For the text-containing cell, return its midpoint in [x, y] coordinate format. 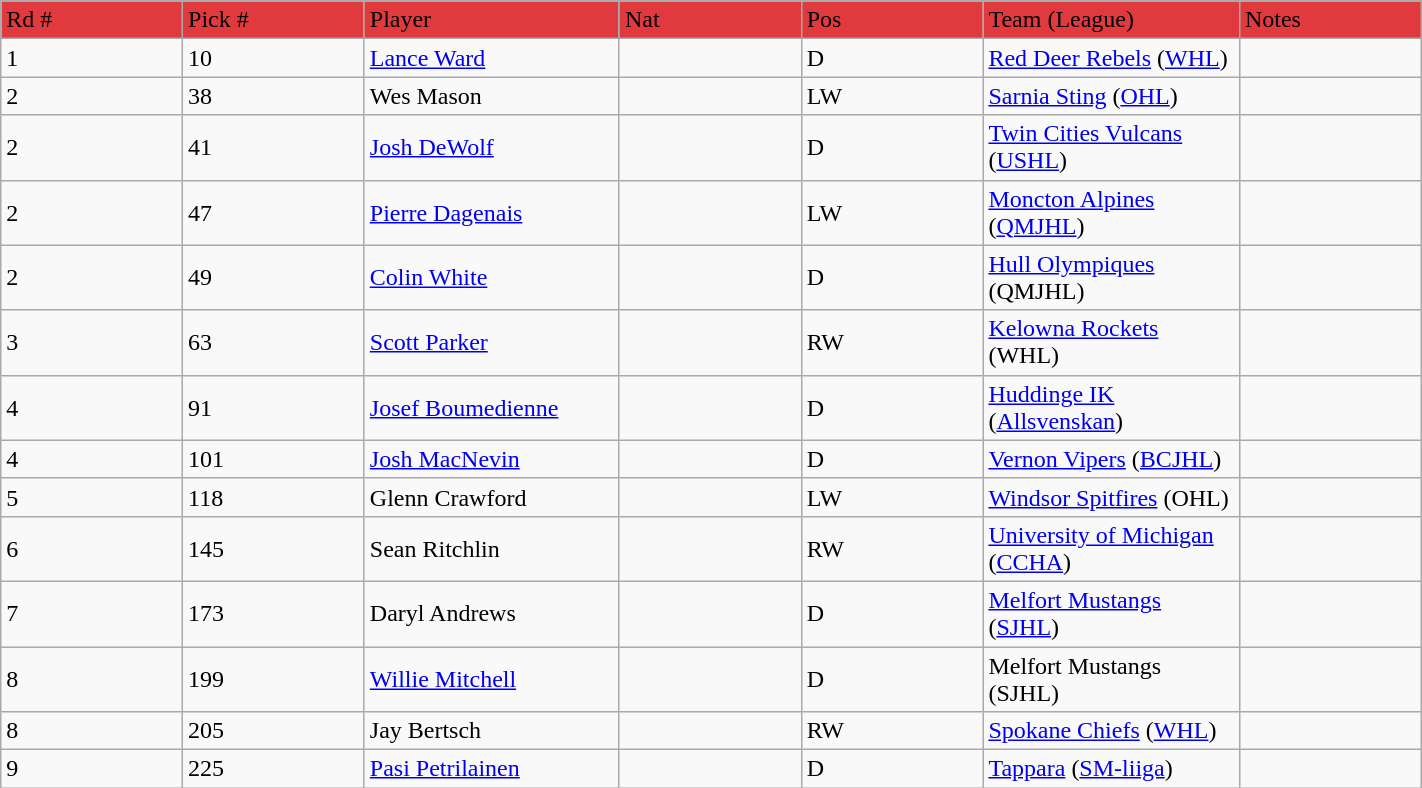
Scott Parker [492, 342]
Pasi Petrilainen [492, 769]
Wes Mason [492, 96]
Moncton Alpines (QMJHL) [1111, 212]
225 [274, 769]
Tappara (SM-liiga) [1111, 769]
Josh DeWolf [492, 148]
101 [274, 459]
7 [92, 614]
145 [274, 548]
Windsor Spitfires (OHL) [1111, 497]
Pierre Dagenais [492, 212]
Colin White [492, 278]
173 [274, 614]
9 [92, 769]
Kelowna Rockets (WHL) [1111, 342]
Red Deer Rebels (WHL) [1111, 58]
Twin Cities Vulcans (USHL) [1111, 148]
199 [274, 678]
63 [274, 342]
47 [274, 212]
Pos [892, 20]
Sean Ritchlin [492, 548]
Lance Ward [492, 58]
Sarnia Sting (OHL) [1111, 96]
Rd # [92, 20]
118 [274, 497]
Josef Boumedienne [492, 408]
Hull Olympiques (QMJHL) [1111, 278]
38 [274, 96]
Glenn Crawford [492, 497]
University of Michigan (CCHA) [1111, 548]
Vernon Vipers (BCJHL) [1111, 459]
205 [274, 731]
49 [274, 278]
3 [92, 342]
10 [274, 58]
91 [274, 408]
Huddinge IK (Allsvenskan) [1111, 408]
41 [274, 148]
Pick # [274, 20]
Jay Bertsch [492, 731]
Daryl Andrews [492, 614]
Player [492, 20]
Nat [710, 20]
Josh MacNevin [492, 459]
6 [92, 548]
Spokane Chiefs (WHL) [1111, 731]
Team (League) [1111, 20]
1 [92, 58]
Notes [1330, 20]
5 [92, 497]
Willie Mitchell [492, 678]
